Determine the (x, y) coordinate at the center of the cell enclosing the given text.  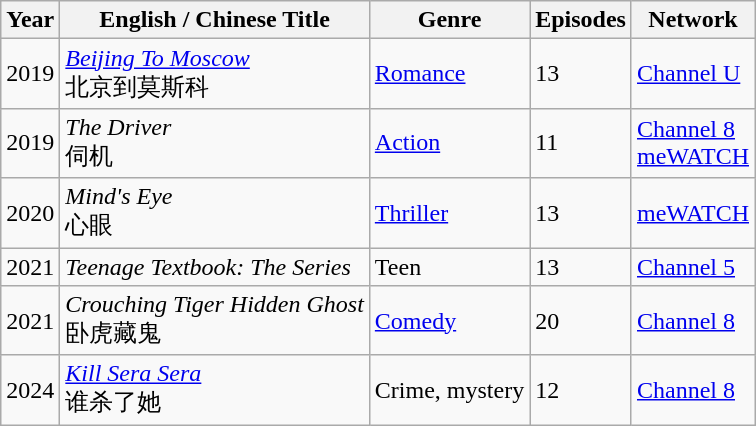
Romance (449, 74)
English / Chinese Title (215, 20)
Teenage Textbook: The Series (215, 267)
2020 (30, 213)
meWATCH (692, 213)
Genre (449, 20)
12 (581, 390)
The Driver 伺机 (215, 143)
Channel 5 (692, 267)
Channel U (692, 74)
Channel 8 meWATCH (692, 143)
Comedy (449, 321)
Beijing To Moscow 北京到莫斯科 (215, 74)
11 (581, 143)
Kill Sera Sera 谁杀了她 (215, 390)
Teen (449, 267)
Network (692, 20)
Crime, mystery (449, 390)
20 (581, 321)
Year (30, 20)
Thriller (449, 213)
Episodes (581, 20)
Action (449, 143)
2024 (30, 390)
Crouching Tiger Hidden Ghost 卧虎藏鬼 (215, 321)
Mind's Eye 心眼 (215, 213)
